Find where the given text appears and provide that cell's center as [x, y] coordinate. 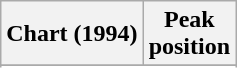
Chart (1994) [72, 34]
Peakposition [189, 34]
